Provide the (x, y) coordinate of the cell's center where the given text is located.  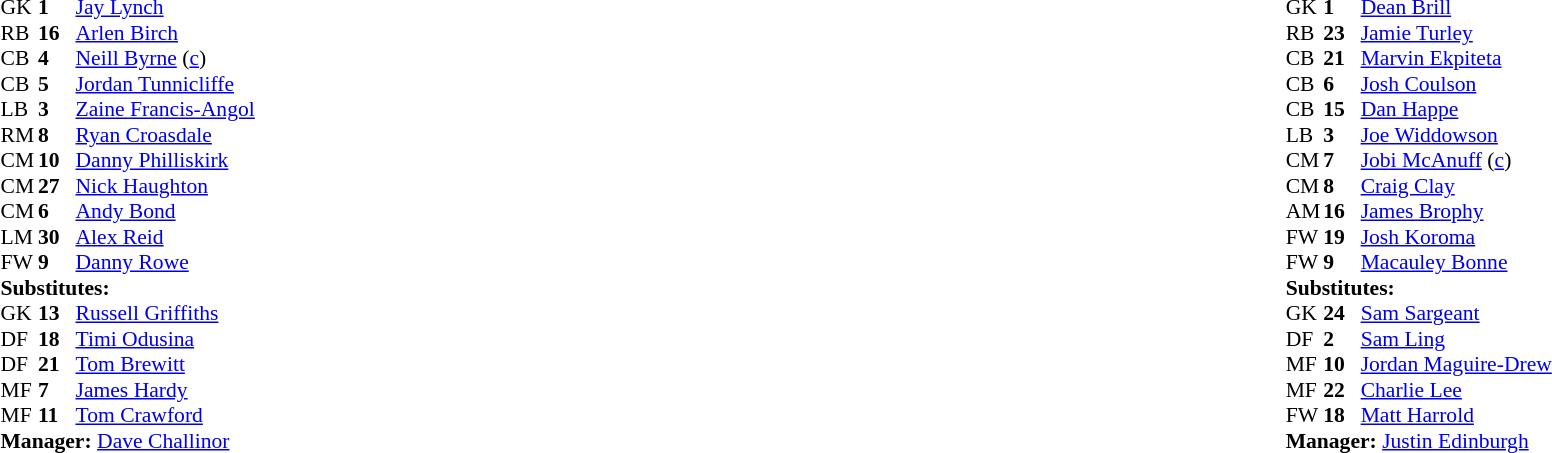
Alex Reid (166, 237)
30 (57, 237)
AM (1305, 211)
Joe Widdowson (1456, 135)
Andy Bond (166, 211)
Craig Clay (1456, 186)
Sam Ling (1456, 339)
Arlen Birch (166, 33)
27 (57, 186)
Russell Griffiths (166, 313)
Charlie Lee (1456, 390)
James Brophy (1456, 211)
19 (1342, 237)
Tom Brewitt (166, 365)
Sam Sargeant (1456, 313)
24 (1342, 313)
5 (57, 84)
Dan Happe (1456, 109)
Timi Odusina (166, 339)
11 (57, 415)
Jobi McAnuff (c) (1456, 161)
LM (19, 237)
Danny Philliskirk (166, 161)
Zaine Francis-Angol (166, 109)
James Hardy (166, 390)
15 (1342, 109)
Ryan Croasdale (166, 135)
Macauley Bonne (1456, 263)
Josh Koroma (1456, 237)
Josh Coulson (1456, 84)
Nick Haughton (166, 186)
23 (1342, 33)
Tom Crawford (166, 415)
Matt Harrold (1456, 415)
2 (1342, 339)
Jordan Tunnicliffe (166, 84)
Danny Rowe (166, 263)
13 (57, 313)
Jamie Turley (1456, 33)
22 (1342, 390)
4 (57, 59)
Marvin Ekpiteta (1456, 59)
Neill Byrne (c) (166, 59)
Jordan Maguire-Drew (1456, 365)
RM (19, 135)
